Detect which cell encompasses the target text, then output its (X, Y) center coordinate. 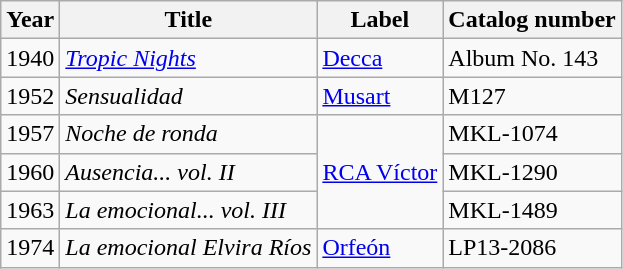
1963 (30, 210)
Title (188, 20)
Catalog number (532, 20)
1974 (30, 248)
La emocional... vol. III (188, 210)
Sensualidad (188, 96)
Tropic Nights (188, 58)
1957 (30, 134)
1952 (30, 96)
MKL-1290 (532, 172)
MKL-1074 (532, 134)
LP13-2086 (532, 248)
Noche de ronda (188, 134)
Year (30, 20)
RCA Víctor (380, 172)
Decca (380, 58)
Album No. 143 (532, 58)
1940 (30, 58)
La emocional Elvira Ríos (188, 248)
M127 (532, 96)
Orfeón (380, 248)
Ausencia... vol. II (188, 172)
1960 (30, 172)
Label (380, 20)
MKL-1489 (532, 210)
Musart (380, 96)
